Determine the [x, y] coordinate at the center of the cell enclosing the given text.  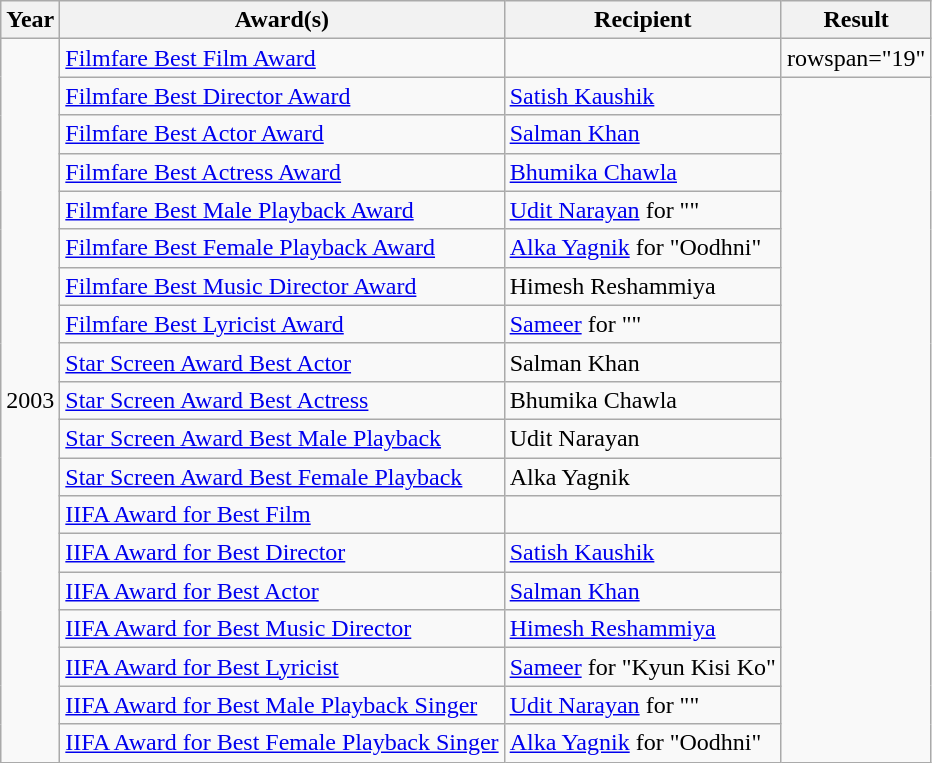
Filmfare Best Film Award [282, 58]
Star Screen Award Best Actor [282, 362]
IIFA Award for Best Actor [282, 591]
IIFA Award for Best Music Director [282, 629]
Year [30, 20]
IIFA Award for Best Director [282, 553]
Filmfare Best Actress Award [282, 172]
Filmfare Best Male Playback Award [282, 210]
Star Screen Award Best Female Playback [282, 477]
IIFA Award for Best Film [282, 515]
Filmfare Best Lyricist Award [282, 324]
rowspan="19" [856, 58]
Award(s) [282, 20]
Recipient [642, 20]
2003 [30, 400]
Alka Yagnik [642, 477]
IIFA Award for Best Lyricist [282, 667]
Filmfare Best Female Playback Award [282, 248]
Star Screen Award Best Actress [282, 400]
Filmfare Best Music Director Award [282, 286]
Sameer for "Kyun Kisi Ko" [642, 667]
Star Screen Award Best Male Playback [282, 438]
Result [856, 20]
Udit Narayan [642, 438]
IIFA Award for Best Male Playback Singer [282, 705]
Filmfare Best Actor Award [282, 134]
IIFA Award for Best Female Playback Singer [282, 743]
Sameer for "" [642, 324]
Filmfare Best Director Award [282, 96]
